Search for the cell housing the specified text and yield its [x, y] center coordinate. 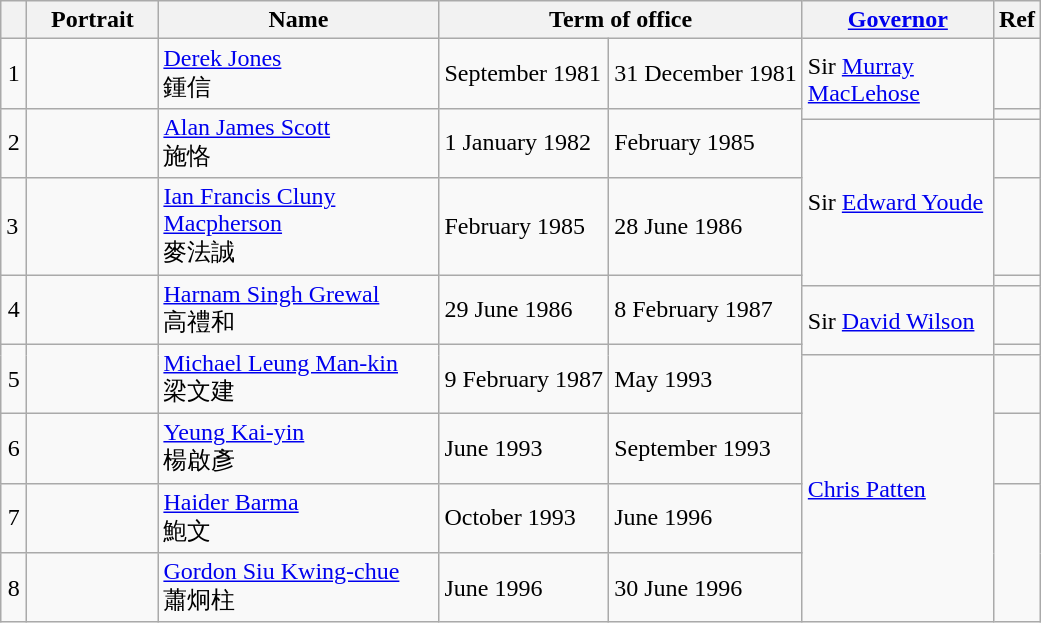
Ref [1016, 20]
Name [298, 20]
Sir Murray MacLehose [898, 80]
Portrait [92, 20]
4 [14, 309]
9 February 1987 [524, 379]
31 December 1981 [706, 74]
May 1993 [706, 379]
Alan James Scott施恪 [298, 143]
6 [14, 449]
Yeung Kai-yin楊啟彥 [298, 449]
Harnam Singh Grewal高禮和 [298, 309]
5 [14, 379]
1 [14, 74]
Term of office [620, 20]
1 January 1982 [524, 143]
Sir David Wilson [898, 321]
2 [14, 143]
3 [14, 226]
Governor [898, 20]
30 June 1996 [706, 588]
Ian Francis Cluny Macpherson麥法誠 [298, 226]
Haider Barma鮑文 [298, 518]
October 1993 [524, 518]
29 June 1986 [524, 309]
Michael Leung Man-kin梁文建 [298, 379]
8 February 1987 [706, 309]
Derek Jones鍾信 [298, 74]
7 [14, 518]
September 1981 [524, 74]
8 [14, 588]
Gordon Siu Kwing-chue蕭炯柱 [298, 588]
September 1993 [706, 449]
Sir Edward Youde [898, 202]
June 1993 [524, 449]
28 June 1986 [706, 226]
Chris Patten [898, 488]
